Capture the cell that displays the provided text and extract its (X, Y) central coordinate. 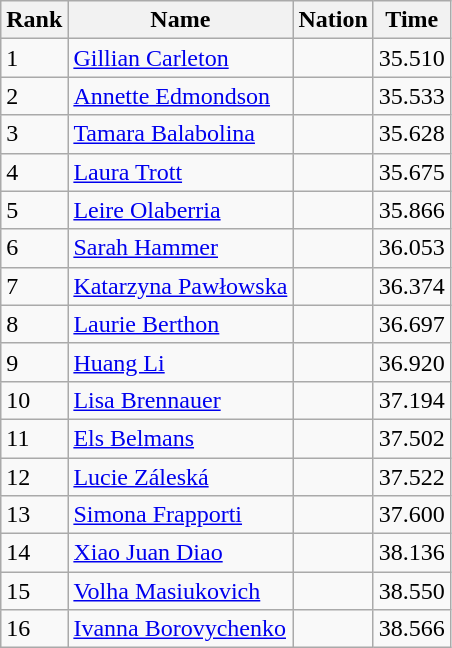
37.600 (412, 515)
7 (34, 286)
37.194 (412, 400)
Lucie Záleská (180, 477)
Ivanna Borovychenko (180, 629)
8 (34, 324)
35.675 (412, 172)
38.136 (412, 553)
Nation (333, 20)
12 (34, 477)
37.522 (412, 477)
Katarzyna Pawłowska (180, 286)
Rank (34, 20)
5 (34, 210)
Laurie Berthon (180, 324)
Laura Trott (180, 172)
Name (180, 20)
Volha Masiukovich (180, 591)
9 (34, 362)
35.628 (412, 134)
Els Belmans (180, 438)
3 (34, 134)
1 (34, 58)
38.550 (412, 591)
Gillian Carleton (180, 58)
35.866 (412, 210)
10 (34, 400)
35.510 (412, 58)
14 (34, 553)
Simona Frapporti (180, 515)
Leire Olaberria (180, 210)
Tamara Balabolina (180, 134)
4 (34, 172)
16 (34, 629)
37.502 (412, 438)
Huang Li (180, 362)
13 (34, 515)
36.053 (412, 248)
36.374 (412, 286)
2 (34, 96)
38.566 (412, 629)
11 (34, 438)
36.920 (412, 362)
Time (412, 20)
6 (34, 248)
Xiao Juan Diao (180, 553)
Lisa Brennauer (180, 400)
Sarah Hammer (180, 248)
36.697 (412, 324)
35.533 (412, 96)
15 (34, 591)
Annette Edmondson (180, 96)
